Determine the (X, Y) coordinate at the center of the cell enclosing the given text.  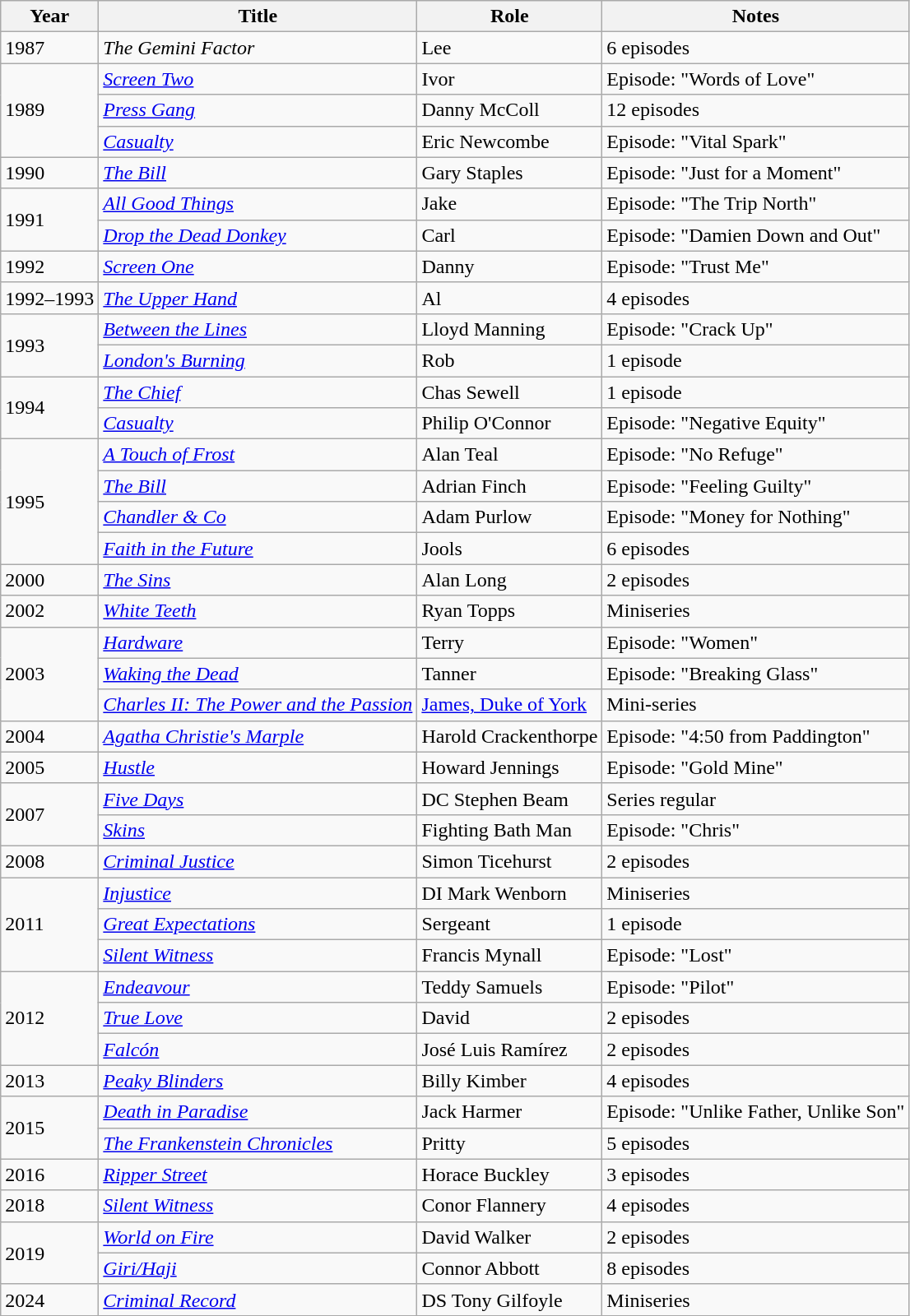
Billy Kimber (510, 1081)
1992–1993 (49, 298)
1992 (49, 266)
2000 (49, 580)
Endeavour (258, 987)
DI Mark Wenborn (510, 892)
12 episodes (755, 110)
2005 (49, 767)
1990 (49, 173)
Carl (510, 235)
Ripper Street (258, 1175)
Criminal Record (258, 1300)
All Good Things (258, 204)
The Frankenstein Chronicles (258, 1143)
1994 (49, 408)
Episode: "Unlike Father, Unlike Son" (755, 1112)
Notes (755, 16)
Title (258, 16)
Jools (510, 549)
Terry (510, 642)
Episode: "Money for Nothing" (755, 517)
Horace Buckley (510, 1175)
Charles II: The Power and the Passion (258, 705)
Philip O'Connor (510, 424)
A Touch of Frost (258, 455)
Gary Staples (510, 173)
Jake (510, 204)
Rob (510, 360)
Episode: "Trust Me" (755, 266)
Harold Crackenthorpe (510, 736)
Al (510, 298)
Tanner (510, 674)
3 episodes (755, 1175)
Episode: "Lost" (755, 956)
2013 (49, 1081)
Alan Teal (510, 455)
DS Tony Gilfoyle (510, 1300)
Criminal Justice (258, 861)
Faith in the Future (258, 549)
Ivor (510, 79)
2019 (49, 1253)
Episode: "Negative Equity" (755, 424)
Episode: "Just for a Moment" (755, 173)
Danny (510, 266)
World on Fire (258, 1237)
DC Stephen Beam (510, 799)
Alan Long (510, 580)
Jack Harmer (510, 1112)
Hardware (258, 642)
Mini-series (755, 705)
Episode: "Feeling Guilty" (755, 486)
Chas Sewell (510, 392)
Conor Flannery (510, 1206)
Adrian Finch (510, 486)
Peaky Blinders (258, 1081)
1995 (49, 502)
2015 (49, 1128)
Teddy Samuels (510, 987)
Hustle (258, 767)
Series regular (755, 799)
Screen One (258, 266)
Episode: "Vital Spark" (755, 141)
The Sins (258, 580)
Between the Lines (258, 329)
1987 (49, 48)
8 episodes (755, 1268)
2012 (49, 1018)
London's Burning (258, 360)
Adam Purlow (510, 517)
Five Days (258, 799)
Howard Jennings (510, 767)
Giri/Haji (258, 1268)
Fighting Bath Man (510, 830)
Agatha Christie's Marple (258, 736)
The Upper Hand (258, 298)
Simon Ticehurst (510, 861)
The Gemini Factor (258, 48)
Press Gang (258, 110)
Skins (258, 830)
2003 (49, 674)
Francis Mynall (510, 956)
2011 (49, 924)
Falcón (258, 1050)
Episode: "Pilot" (755, 987)
Ryan Topps (510, 611)
David (510, 1018)
Role (510, 16)
José Luis Ramírez (510, 1050)
Pritty (510, 1143)
Episode: "Words of Love" (755, 79)
True Love (258, 1018)
Year (49, 16)
Chandler & Co (258, 517)
Connor Abbott (510, 1268)
Drop the Dead Donkey (258, 235)
Sergeant (510, 924)
Danny McColl (510, 110)
2024 (49, 1300)
Waking the Dead (258, 674)
1991 (49, 220)
1993 (49, 345)
Lloyd Manning (510, 329)
Episode: "Gold Mine" (755, 767)
James, Duke of York (510, 705)
2002 (49, 611)
2008 (49, 861)
Episode: "Crack Up" (755, 329)
The Chief (258, 392)
2016 (49, 1175)
1989 (49, 110)
2007 (49, 814)
Episode: "4:50 from Paddington" (755, 736)
Lee (510, 48)
Eric Newcombe (510, 141)
David Walker (510, 1237)
2018 (49, 1206)
Episode: "No Refuge" (755, 455)
Episode: "Damien Down and Out" (755, 235)
Episode: "Chris" (755, 830)
White Teeth (258, 611)
Screen Two (258, 79)
Episode: "Women" (755, 642)
5 episodes (755, 1143)
Great Expectations (258, 924)
Injustice (258, 892)
Episode: "The Trip North" (755, 204)
2004 (49, 736)
Episode: "Breaking Glass" (755, 674)
Death in Paradise (258, 1112)
